Determine the (X, Y) coordinate at the center of the cell enclosing the given text.  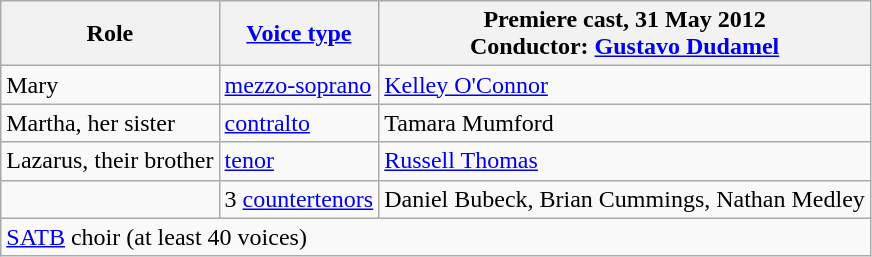
mezzo-soprano (299, 85)
Daniel Bubeck, Brian Cummings, Nathan Medley (625, 199)
Tamara Mumford (625, 123)
Mary (110, 85)
Lazarus, their brother (110, 161)
Kelley O'Connor (625, 85)
Russell Thomas (625, 161)
Martha, her sister (110, 123)
contralto (299, 123)
Role (110, 34)
Voice type (299, 34)
Premiere cast, 31 May 2012Conductor: Gustavo Dudamel (625, 34)
3 countertenors (299, 199)
SATB choir (at least 40 voices) (436, 237)
tenor (299, 161)
